Return (X, Y) of the center of cell containing provided text 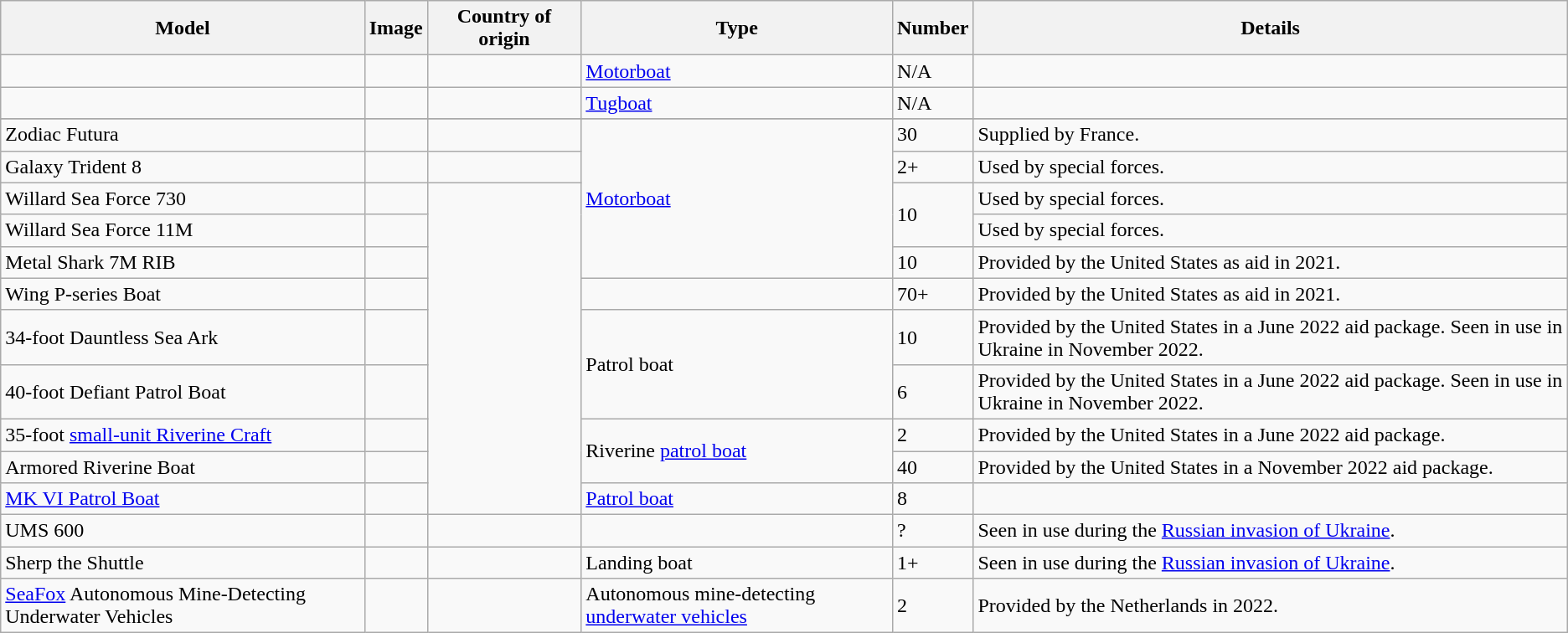
6 (933, 392)
70+ (933, 294)
Zodiac Futura (183, 135)
Details (1270, 28)
Landing boat (737, 563)
30 (933, 135)
Provided by the United States in a November 2022 aid package. (1270, 466)
Willard Sea Force 11M (183, 230)
Armored Riverine Boat (183, 466)
Sherp the Shuttle (183, 563)
Autonomous mine-detecting underwater vehicles (737, 606)
40 (933, 466)
1+ (933, 563)
Model (183, 28)
UMS 600 (183, 531)
? (933, 531)
Provided by the United States in a June 2022 aid package. (1270, 435)
8 (933, 499)
Type (737, 28)
Country of origin (504, 28)
Wing P-series Boat (183, 294)
Supplied by France. (1270, 135)
Provided by the Netherlands in 2022. (1270, 606)
35-foot small-unit Riverine Craft (183, 435)
34-foot Dauntless Sea Ark (183, 337)
40-foot Defiant Patrol Boat (183, 392)
SeaFox Autonomous Mine-Detecting Underwater Vehicles (183, 606)
Metal Shark 7M RIB (183, 262)
2+ (933, 167)
MK VI Patrol Boat (183, 499)
Image (395, 28)
Willard Sea Force 730 (183, 198)
Galaxy Trident 8 (183, 167)
Number (933, 28)
Tugboat (737, 103)
Riverine patrol boat (737, 450)
